From the cell containing the given text, extract its center point as (x, y) coordinate. 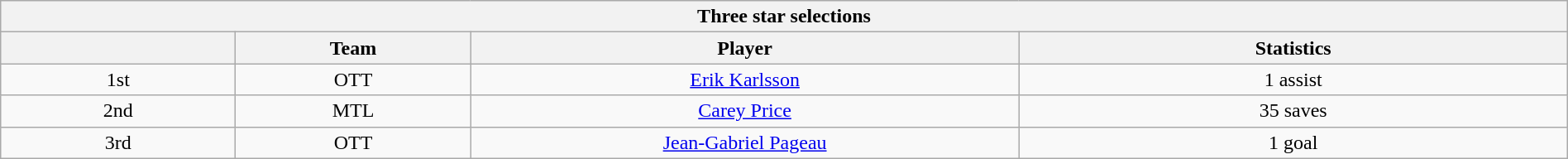
1 assist (1293, 79)
3rd (118, 142)
1 goal (1293, 142)
Carey Price (744, 111)
Team (353, 48)
1st (118, 79)
Jean-Gabriel Pageau (744, 142)
2nd (118, 111)
Player (744, 48)
Erik Karlsson (744, 79)
Statistics (1293, 48)
MTL (353, 111)
Three star selections (784, 17)
35 saves (1293, 111)
